Output the (X, Y) coordinate of the center of the cell containing the given text.  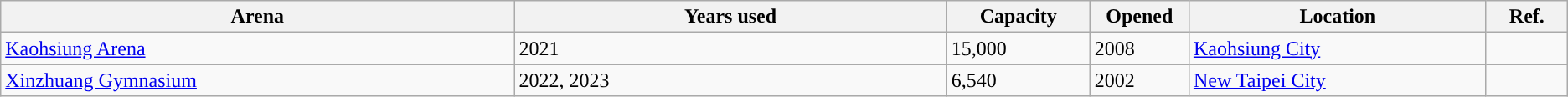
2002 (1139, 80)
6,540 (1019, 80)
Kaohsiung City (1337, 48)
New Taipei City (1337, 80)
2008 (1139, 48)
Xinzhuang Gymnasium (258, 80)
Location (1337, 17)
Years used (730, 17)
2021 (730, 48)
Capacity (1019, 17)
Arena (258, 17)
2022, 2023 (730, 80)
Ref. (1526, 17)
Kaohsiung Arena (258, 48)
15,000 (1019, 48)
Opened (1139, 17)
